From the cell containing the given text, extract its center point as (X, Y) coordinate. 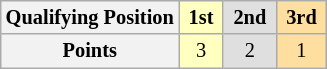
1 (301, 51)
1st (202, 17)
2 (250, 51)
2nd (250, 17)
Points (90, 51)
3rd (301, 17)
Qualifying Position (90, 17)
3 (202, 51)
